Search for the cell housing the specified text and yield its [X, Y] center coordinate. 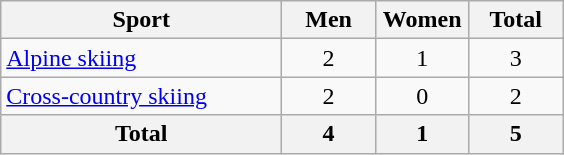
Sport [142, 20]
0 [422, 96]
Alpine skiing [142, 58]
Cross-country skiing [142, 96]
Men [329, 20]
3 [516, 58]
Women [422, 20]
5 [516, 134]
4 [329, 134]
